Identify which cell holds the provided text, then report its (X, Y) central coordinate. 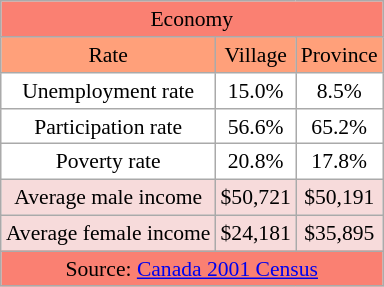
Average male income (108, 197)
Source: Canada 2001 Census (192, 269)
65.2% (340, 126)
Economy (192, 19)
Province (340, 55)
Rate (108, 55)
$35,895 (340, 233)
56.6% (256, 126)
Village (256, 55)
$50,721 (256, 197)
$24,181 (256, 233)
$50,191 (340, 197)
8.5% (340, 91)
20.8% (256, 162)
Poverty rate (108, 162)
17.8% (340, 162)
Average female income (108, 233)
15.0% (256, 91)
Unemployment rate (108, 91)
Participation rate (108, 126)
